Determine the (x, y) coordinate at the center of the cell enclosing the given text.  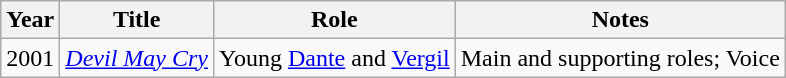
Devil May Cry (137, 58)
Young Dante and Vergil (334, 58)
Year (30, 20)
Title (137, 20)
Role (334, 20)
Notes (620, 20)
2001 (30, 58)
Main and supporting roles; Voice (620, 58)
